Search for the cell housing the specified text and yield its [X, Y] center coordinate. 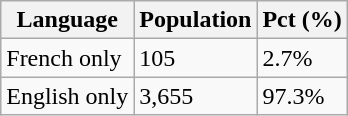
97.3% [302, 96]
2.7% [302, 58]
Pct (%) [302, 20]
English only [68, 96]
Population [196, 20]
French only [68, 58]
105 [196, 58]
3,655 [196, 96]
Language [68, 20]
